Find where the given text appears and provide that cell's center as [x, y] coordinate. 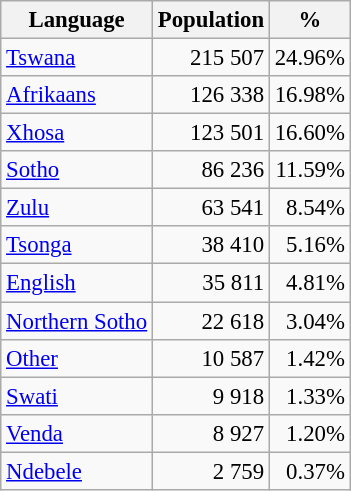
123 501 [210, 133]
8 927 [210, 433]
5.16% [310, 245]
Tsonga [77, 245]
Venda [77, 433]
22 618 [210, 321]
3.04% [310, 321]
24.96% [310, 58]
63 541 [210, 208]
1.42% [310, 358]
38 410 [210, 245]
16.98% [310, 95]
Swati [77, 396]
126 338 [210, 95]
Tswana [77, 58]
Ndebele [77, 471]
1.20% [310, 433]
8.54% [310, 208]
4.81% [310, 283]
Afrikaans [77, 95]
16.60% [310, 133]
Zulu [77, 208]
English [77, 283]
9 918 [210, 396]
Xhosa [77, 133]
10 587 [210, 358]
2 759 [210, 471]
86 236 [210, 170]
Other [77, 358]
Northern Sotho [77, 321]
11.59% [310, 170]
Population [210, 20]
215 507 [210, 58]
Sotho [77, 170]
Language [77, 20]
0.37% [310, 471]
% [310, 20]
35 811 [210, 283]
1.33% [310, 396]
